Output the [X, Y] coordinate of the center of the cell containing the given text.  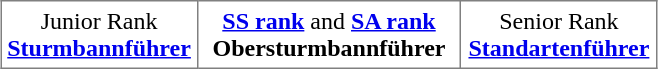
Senior RankStandartenführer [558, 35]
SS rank and SA rankObersturmbannführer [330, 35]
Junior RankSturmbannführer [100, 35]
